Identify which cell holds the provided text, then report its (X, Y) central coordinate. 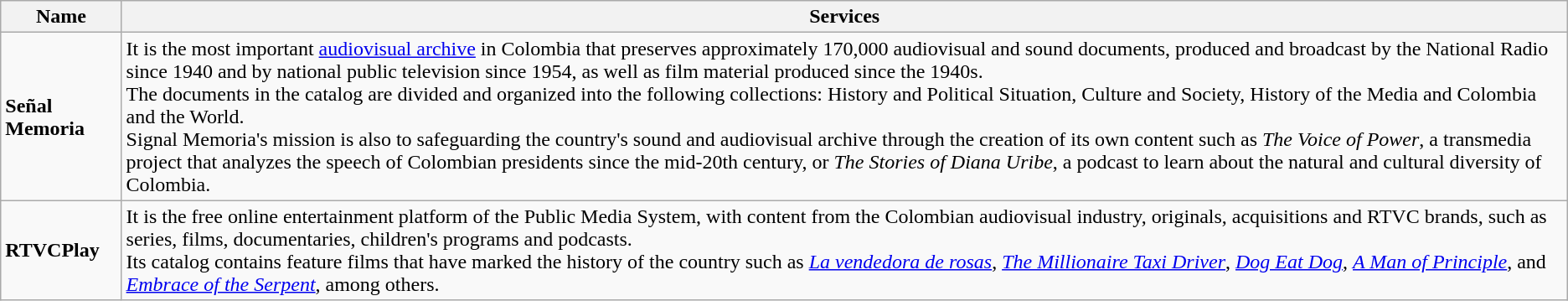
Señal Memoria (61, 117)
Name (61, 17)
Services (844, 17)
RTVCPlay (61, 250)
